Find where the given text appears and provide that cell's center as (X, Y) coordinate. 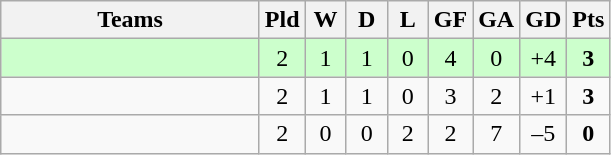
GF (450, 20)
Pld (282, 20)
Pts (588, 20)
+4 (544, 58)
L (408, 20)
+1 (544, 96)
7 (496, 134)
W (326, 20)
Teams (130, 20)
GD (544, 20)
4 (450, 58)
GA (496, 20)
–5 (544, 134)
D (366, 20)
